Identify which cell holds the provided text, then report its (x, y) central coordinate. 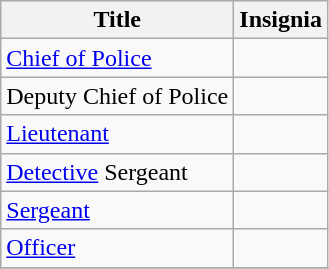
Deputy Chief of Police (118, 96)
Sergeant (118, 210)
Insignia (281, 20)
Title (118, 20)
Officer (118, 248)
Detective Sergeant (118, 172)
Chief of Police (118, 58)
Lieutenant (118, 134)
